Scan for the cell matching the given text and deliver its [X, Y] coordinate at center. 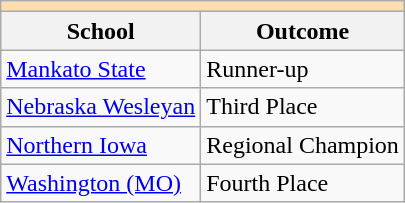
Mankato State [101, 69]
Runner-up [303, 69]
Northern Iowa [101, 145]
Outcome [303, 31]
Fourth Place [303, 183]
School [101, 31]
Washington (MO) [101, 183]
Regional Champion [303, 145]
Third Place [303, 107]
Nebraska Wesleyan [101, 107]
